Return the (X, Y) coordinate for the center point of the cell that contains the specified text.  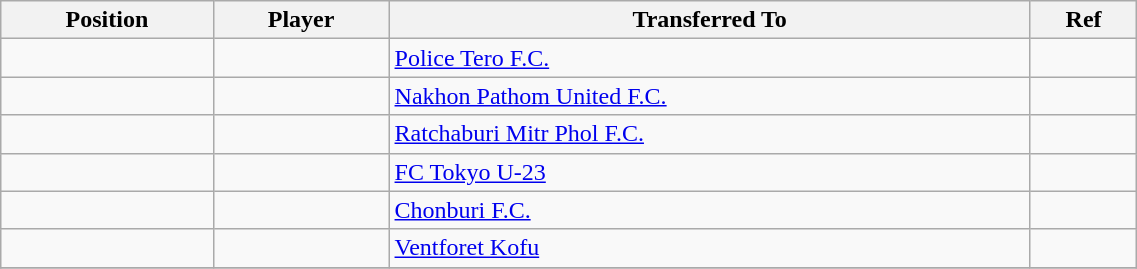
Ratchaburi Mitr Phol F.C. (710, 134)
Nakhon Pathom United F.C. (710, 96)
Player (301, 20)
Chonburi F.C. (710, 210)
Position (107, 20)
Transferred To (710, 20)
FC Tokyo U-23 (710, 172)
Police Tero F.C. (710, 58)
Ref (1084, 20)
Ventforet Kofu (710, 248)
